Locate the cell with the specified text and output its (x, y) center coordinate. 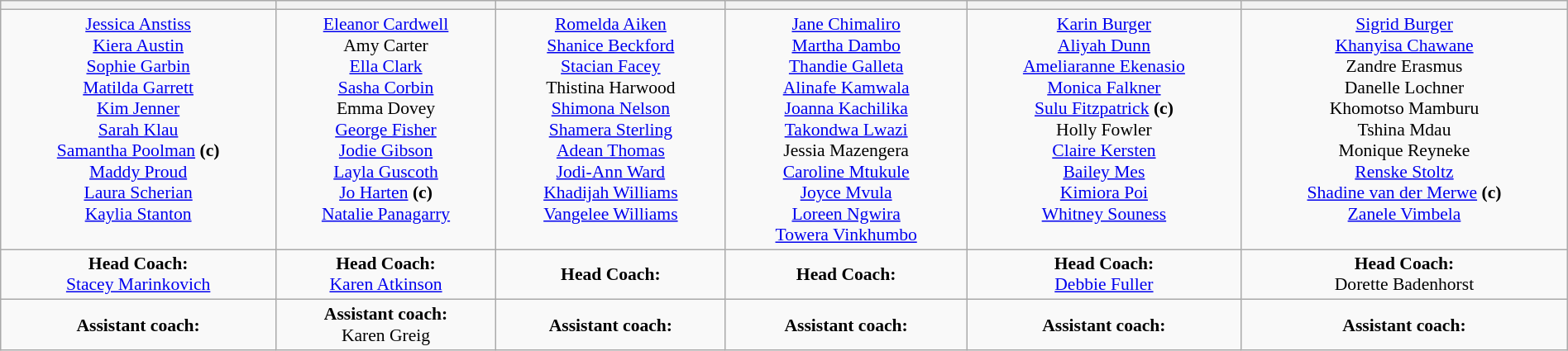
Head Coach:Karen Atkinson (385, 274)
Karin BurgerAliyah DunnAmeliaranne EkenasioMonica FalknerSulu Fitzpatrick (c)Holly FowlerClaire KerstenBailey MesKimiora PoiWhitney Souness (1104, 129)
Eleanor CardwellAmy CarterElla ClarkSasha CorbinEmma DoveyGeorge FisherJodie GibsonLayla GuscothJo Harten (c)Natalie Panagarry (385, 129)
Romelda AikenShanice BeckfordStacian FaceyThistina HarwoodShimona NelsonShamera SterlingAdean ThomasJodi-Ann WardKhadijah WilliamsVangelee Williams (611, 129)
Jessica AnstissKiera AustinSophie GarbinMatilda GarrettKim JennerSarah KlauSamantha Poolman (c)Maddy ProudLaura ScherianKaylia Stanton (139, 129)
Head Coach:Stacey Marinkovich (139, 274)
Head Coach:Dorette Badenhorst (1404, 274)
Head Coach:Debbie Fuller (1104, 274)
Assistant coach:Karen Greig (385, 325)
